Return the [X, Y] coordinate for the center point of the cell that contains the specified text.  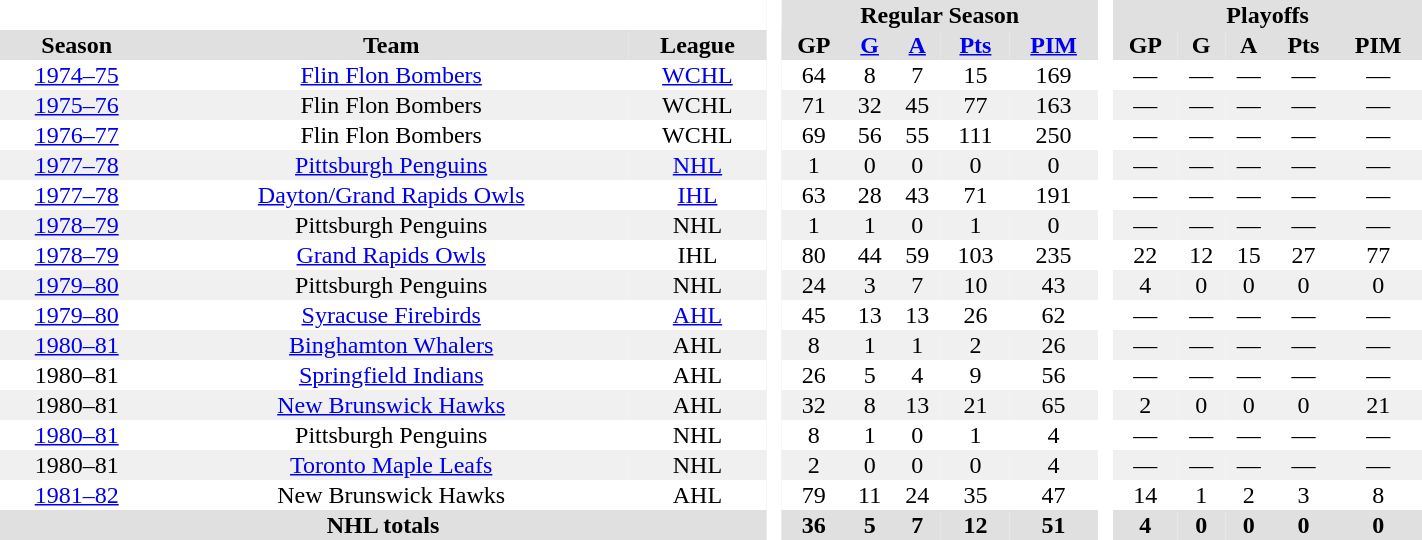
55 [917, 135]
27 [1304, 255]
69 [814, 135]
League [698, 45]
1975–76 [76, 105]
250 [1054, 135]
Toronto Maple Leafs [391, 465]
NHL totals [383, 525]
62 [1054, 315]
1981–82 [76, 495]
111 [976, 135]
65 [1054, 405]
10 [976, 285]
36 [814, 525]
Syracuse Firebirds [391, 315]
9 [976, 375]
Team [391, 45]
79 [814, 495]
14 [1145, 495]
80 [814, 255]
1974–75 [76, 75]
63 [814, 195]
Binghamton Whalers [391, 345]
235 [1054, 255]
103 [976, 255]
Dayton/Grand Rapids Owls [391, 195]
Season [76, 45]
28 [870, 195]
35 [976, 495]
Springfield Indians [391, 375]
64 [814, 75]
Grand Rapids Owls [391, 255]
59 [917, 255]
51 [1054, 525]
Regular Season [940, 15]
44 [870, 255]
169 [1054, 75]
163 [1054, 105]
22 [1145, 255]
1976–77 [76, 135]
11 [870, 495]
Playoffs [1268, 15]
191 [1054, 195]
47 [1054, 495]
